Capture the cell that displays the provided text and extract its (x, y) central coordinate. 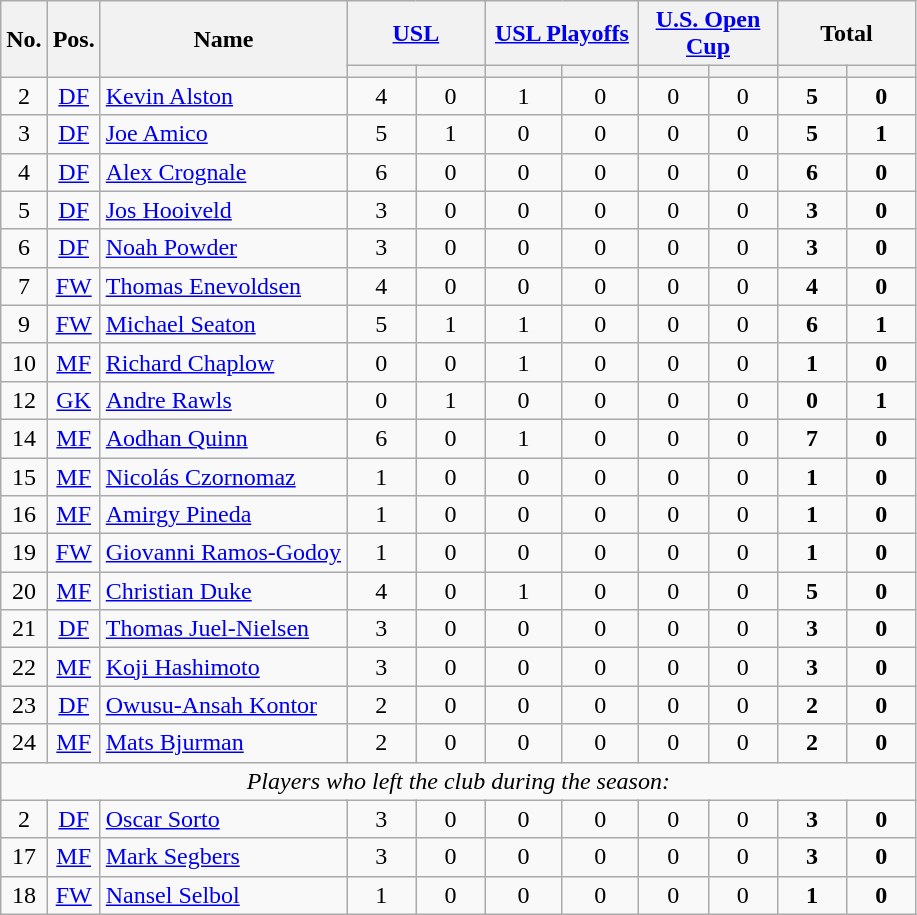
24 (24, 743)
Giovanni Ramos-Godoy (223, 553)
18 (24, 895)
Mark Segbers (223, 857)
Name (223, 39)
Pos. (74, 39)
15 (24, 477)
Jos Hooiveld (223, 210)
Mats Bjurman (223, 743)
Thomas Juel-Nielsen (223, 629)
U.S. Open Cup (708, 34)
Alex Crognale (223, 172)
GK (74, 400)
No. (24, 39)
Owusu-Ansah Kontor (223, 705)
Andre Rawls (223, 400)
16 (24, 515)
Nansel Selbol (223, 895)
Michael Seaton (223, 324)
USL Playoffs (562, 34)
USL (416, 34)
Aodhan Quinn (223, 438)
12 (24, 400)
Kevin Alston (223, 96)
21 (24, 629)
17 (24, 857)
Koji Hashimoto (223, 667)
Players who left the club during the season: (458, 781)
Christian Duke (223, 591)
Richard Chaplow (223, 362)
Thomas Enevoldsen (223, 286)
19 (24, 553)
Amirgy Pineda (223, 515)
10 (24, 362)
Oscar Sorto (223, 819)
Joe Amico (223, 134)
23 (24, 705)
22 (24, 667)
14 (24, 438)
9 (24, 324)
Total (846, 34)
Noah Powder (223, 248)
Nicolás Czornomaz (223, 477)
20 (24, 591)
